Capture the cell that displays the provided text and extract its (x, y) central coordinate. 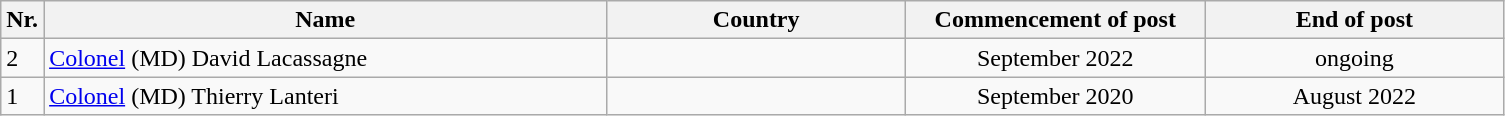
September 2020 (1056, 96)
Commencement of post (1056, 20)
ongoing (1354, 58)
1 (22, 96)
End of post (1354, 20)
Colonel (MD) David Lacassagne (326, 58)
Country (756, 20)
August 2022 (1354, 96)
Name (326, 20)
Nr. (22, 20)
September 2022 (1056, 58)
2 (22, 58)
Colonel (MD) Thierry Lanteri (326, 96)
